Capture the cell that displays the provided text and extract its (x, y) central coordinate. 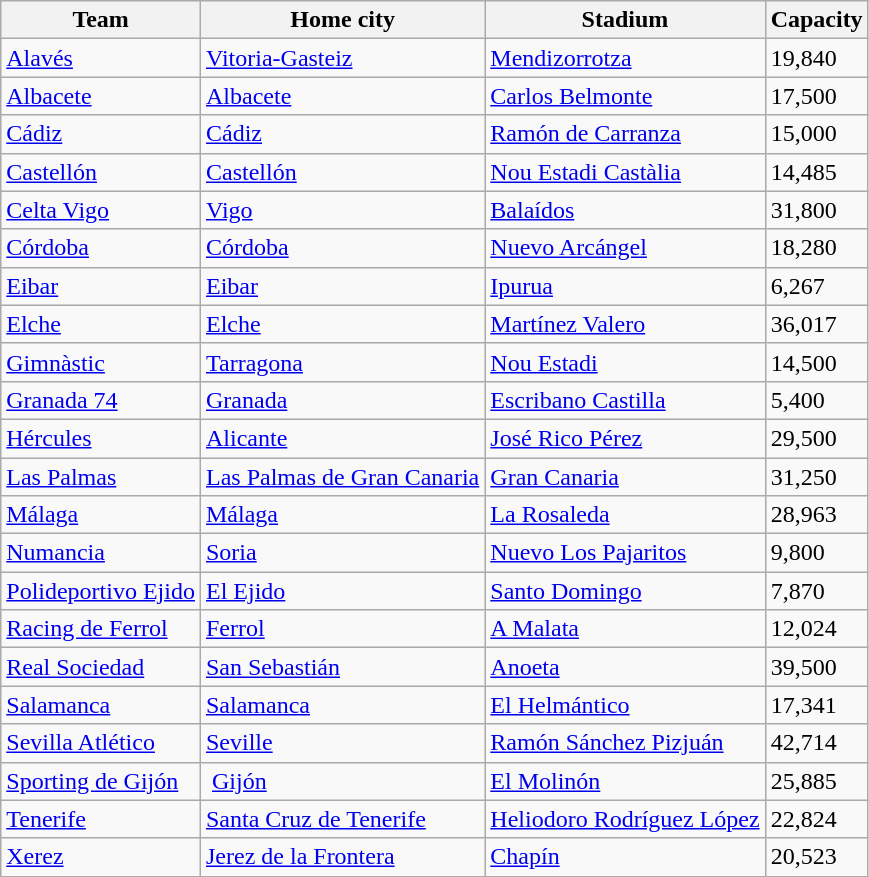
Hércules (101, 438)
Martínez Valero (625, 324)
18,280 (816, 248)
12,024 (816, 629)
Tenerife (101, 819)
San Sebastián (342, 667)
Sevilla Atlético (101, 743)
Nou Estadi Castàlia (625, 172)
17,500 (816, 96)
15,000 (816, 134)
Xerez (101, 857)
Mendizorrotza (625, 58)
Ramón de Carranza (625, 134)
Home city (342, 20)
Jerez de la Frontera (342, 857)
Granada 74 (101, 400)
42,714 (816, 743)
Real Sociedad (101, 667)
Racing de Ferrol (101, 629)
Nuevo Arcángel (625, 248)
Team (101, 20)
Gimnàstic (101, 362)
17,341 (816, 705)
22,824 (816, 819)
Tarragona (342, 362)
Ramón Sánchez Pizjuán (625, 743)
14,500 (816, 362)
Santo Domingo (625, 591)
6,267 (816, 286)
Sporting de Gijón (101, 781)
5,400 (816, 400)
Las Palmas (101, 477)
39,500 (816, 667)
Escribano Castilla (625, 400)
14,485 (816, 172)
El Ejido (342, 591)
Seville (342, 743)
25,885 (816, 781)
Las Palmas de Gran Canaria (342, 477)
Soria (342, 553)
Heliodoro Rodríguez López (625, 819)
Numancia (101, 553)
20,523 (816, 857)
Polideportivo Ejido (101, 591)
Nou Estadi (625, 362)
7,870 (816, 591)
Alavés (101, 58)
Gran Canaria (625, 477)
Capacity (816, 20)
La Rosaleda (625, 515)
36,017 (816, 324)
9,800 (816, 553)
Granada (342, 400)
Ferrol (342, 629)
Ipurua (625, 286)
A Malata (625, 629)
Balaídos (625, 210)
Vitoria-Gasteiz (342, 58)
Celta Vigo (101, 210)
Chapín (625, 857)
Nuevo Los Pajaritos (625, 553)
28,963 (816, 515)
31,800 (816, 210)
19,840 (816, 58)
Anoeta (625, 667)
Santa Cruz de Tenerife (342, 819)
El Helmántico (625, 705)
Gijón (342, 781)
29,500 (816, 438)
El Molinón (625, 781)
Vigo (342, 210)
Stadium (625, 20)
Carlos Belmonte (625, 96)
Alicante (342, 438)
31,250 (816, 477)
José Rico Pérez (625, 438)
